Locate the cell with the specified text and output its (X, Y) center coordinate. 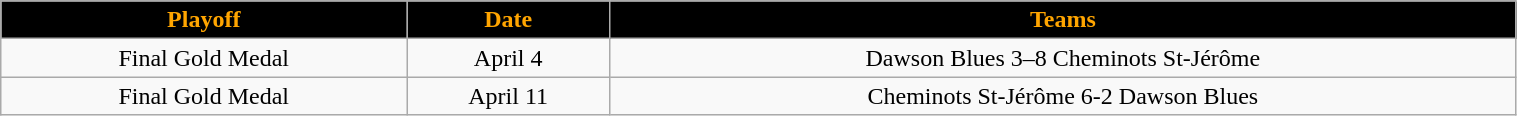
Playoff (204, 20)
Dawson Blues 3–8 Cheminots St-Jérôme (1063, 58)
Teams (1063, 20)
April 4 (508, 58)
April 11 (508, 96)
Date (508, 20)
Cheminots St-Jérôme 6-2 Dawson Blues (1063, 96)
